Scan for the cell matching the given text and deliver its (x, y) coordinate at center. 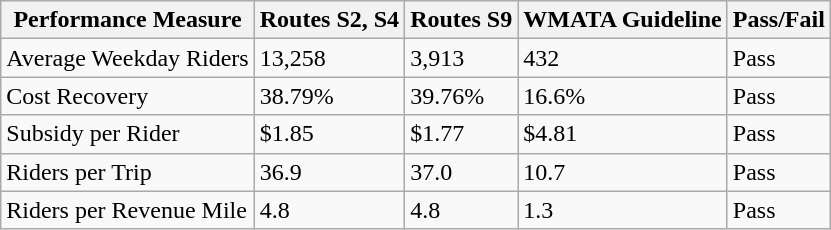
Performance Measure (128, 20)
38.79% (329, 96)
36.9 (329, 172)
16.6% (623, 96)
432 (623, 58)
Riders per Revenue Mile (128, 210)
$1.85 (329, 134)
10.7 (623, 172)
3,913 (462, 58)
37.0 (462, 172)
1.3 (623, 210)
$4.81 (623, 134)
WMATA Guideline (623, 20)
Subsidy per Rider (128, 134)
Pass/Fail (778, 20)
$1.77 (462, 134)
Cost Recovery (128, 96)
13,258 (329, 58)
Riders per Trip (128, 172)
Routes S9 (462, 20)
Routes S2, S4 (329, 20)
Average Weekday Riders (128, 58)
39.76% (462, 96)
